Return the [x, y] coordinate for the center point of the cell that contains the specified text.  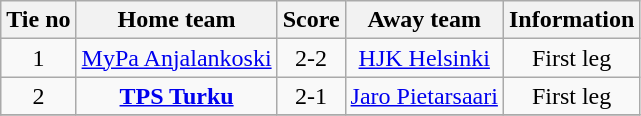
TPS Turku [176, 96]
1 [38, 58]
HJK Helsinki [424, 58]
2-1 [311, 96]
Home team [176, 20]
Score [311, 20]
MyPa Anjalankoski [176, 58]
Jaro Pietarsaari [424, 96]
2 [38, 96]
2-2 [311, 58]
Information [571, 20]
Tie no [38, 20]
Away team [424, 20]
